Extract the (X, Y) coordinate from the center of the cell holding the provided text.  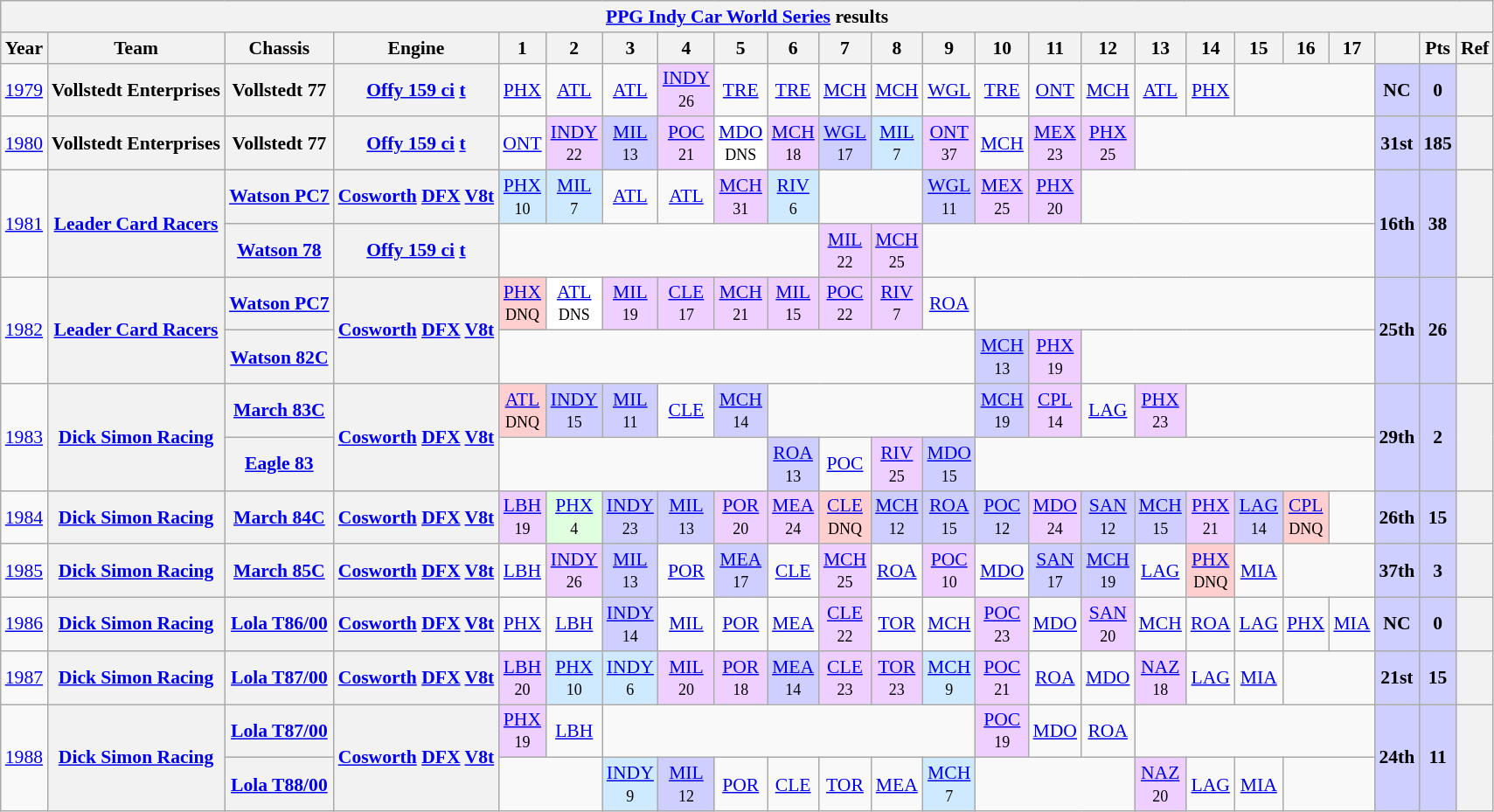
1984 (24, 517)
1986 (24, 624)
PHX4 (574, 517)
Watson 78 (280, 250)
March 84C (280, 517)
MCH12 (897, 517)
INDY23 (630, 517)
LBH20 (522, 678)
Lola T86/00 (280, 624)
MEA17 (741, 572)
POC12 (1002, 517)
37th (1397, 572)
ROA13 (794, 463)
Lola T88/00 (280, 785)
PHX20 (1054, 198)
MCH21 (741, 304)
MCH13 (1002, 357)
16th (1397, 224)
POC19 (1002, 731)
Eagle 83 (280, 463)
MEA14 (794, 678)
1979 (24, 89)
WGL (949, 89)
LAG14 (1259, 517)
5 (741, 48)
POC22 (844, 304)
ROA15 (949, 517)
CLE17 (686, 304)
6 (794, 48)
12 (1108, 48)
POC10 (949, 572)
Watson 82C (280, 357)
1980 (24, 143)
MIL20 (686, 678)
MCH9 (949, 678)
ATLDNQ (522, 411)
185 (1437, 143)
POC23 (1002, 624)
NAZ18 (1161, 678)
1987 (24, 678)
PHX21 (1211, 517)
MIL22 (844, 250)
MEX23 (1054, 143)
CPLDNQ (1306, 517)
INDY22 (574, 143)
INDY14 (630, 624)
1983 (24, 437)
POC (844, 463)
13 (1161, 48)
Ref (1475, 48)
24th (1397, 758)
March 83C (280, 411)
MCH18 (794, 143)
MCH31 (741, 198)
38 (1437, 224)
29th (1397, 437)
ATLDNS (574, 304)
17 (1352, 48)
CLE23 (844, 678)
TOR23 (897, 678)
PHX25 (1108, 143)
RIV25 (897, 463)
MIL19 (630, 304)
MEA24 (794, 517)
INDY9 (630, 785)
RIV6 (794, 198)
MDO24 (1054, 517)
MIL11 (630, 411)
MIL12 (686, 785)
Pts (1437, 48)
26th (1397, 517)
WGL17 (844, 143)
NAZ20 (1161, 785)
MEX25 (1002, 198)
9 (949, 48)
MCH15 (1161, 517)
10 (1002, 48)
MIL (686, 624)
1988 (24, 758)
31st (1397, 143)
POR20 (741, 517)
25th (1397, 330)
Chassis (280, 48)
MCH7 (949, 785)
Team (136, 48)
1 (522, 48)
Engine (416, 48)
SAN12 (1108, 517)
CPL14 (1054, 411)
26 (1437, 330)
CLE22 (844, 624)
4 (686, 48)
21st (1397, 678)
PHX23 (1161, 411)
SAN20 (1108, 624)
8 (897, 48)
PPG Indy Car World Series results (747, 17)
Year (24, 48)
SAN17 (1054, 572)
March 85C (280, 572)
INDY6 (630, 678)
INDY15 (574, 411)
16 (1306, 48)
ONT37 (949, 143)
MCH14 (741, 411)
1985 (24, 572)
POR18 (741, 678)
1981 (24, 224)
MDO15 (949, 463)
WGL11 (949, 198)
1982 (24, 330)
14 (1211, 48)
7 (844, 48)
LBH19 (522, 517)
MDODNS (741, 143)
MIL15 (794, 304)
RIV7 (897, 304)
CLEDNQ (844, 517)
